Search for the cell housing the specified text and yield its (x, y) center coordinate. 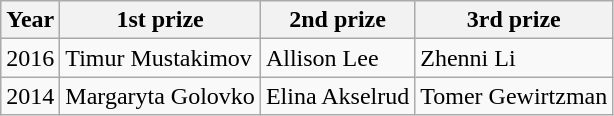
2014 (30, 96)
1st prize (160, 20)
2016 (30, 58)
Year (30, 20)
Margaryta Golovko (160, 96)
Allison Lee (337, 58)
Tomer Gewirtzman (514, 96)
2nd prize (337, 20)
Zhenni Li (514, 58)
Elina Akselrud (337, 96)
3rd prize (514, 20)
Timur Mustakimov (160, 58)
